Detect which cell encompasses the target text, then output its (X, Y) center coordinate. 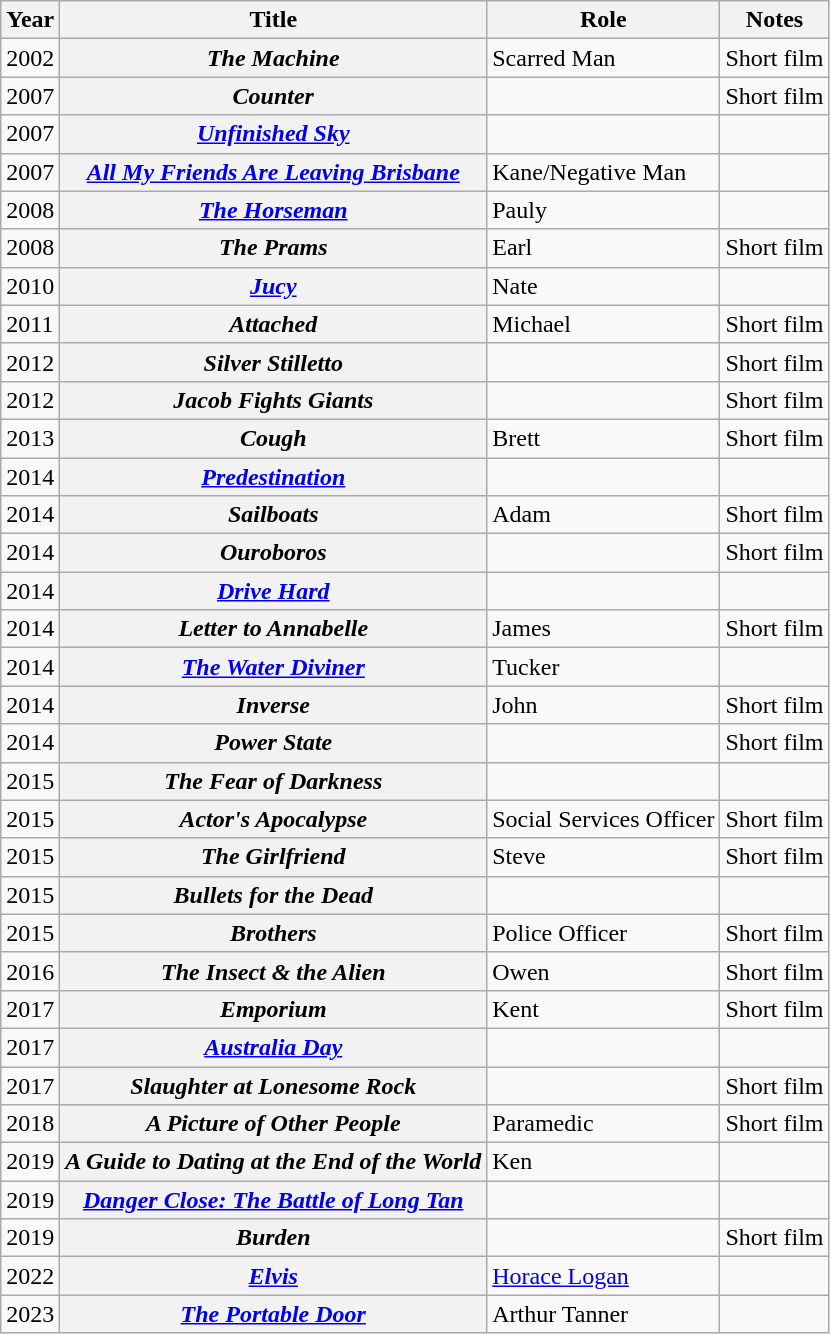
Letter to Annabelle (274, 629)
James (604, 629)
Elvis (274, 1276)
2022 (30, 1276)
Brett (604, 438)
Adam (604, 515)
2013 (30, 438)
Ouroboros (274, 553)
Michael (604, 324)
Slaughter at Lonesome Rock (274, 1085)
2010 (30, 286)
Horace Logan (604, 1276)
The Prams (274, 248)
The Portable Door (274, 1314)
Social Services Officer (604, 819)
Actor's Apocalypse (274, 819)
The Machine (274, 58)
Predestination (274, 477)
2016 (30, 971)
Nate (604, 286)
Kent (604, 1009)
Role (604, 20)
Title (274, 20)
The Fear of Darkness (274, 781)
Steve (604, 857)
Notes (774, 20)
Bullets for the Dead (274, 895)
Danger Close: The Battle of Long Tan (274, 1200)
Cough (274, 438)
Pauly (604, 210)
Counter (274, 96)
Jucy (274, 286)
Sailboats (274, 515)
Jacob Fights Giants (274, 400)
The Horseman (274, 210)
2023 (30, 1314)
Attached (274, 324)
Arthur Tanner (604, 1314)
A Picture of Other People (274, 1124)
2002 (30, 58)
Earl (604, 248)
Owen (604, 971)
Scarred Man (604, 58)
Police Officer (604, 933)
The Water Diviner (274, 667)
Unfinished Sky (274, 134)
Power State (274, 743)
Drive Hard (274, 591)
John (604, 705)
Silver Stilletto (274, 362)
The Girlfriend (274, 857)
Year (30, 20)
Paramedic (604, 1124)
2011 (30, 324)
Ken (604, 1162)
2018 (30, 1124)
Inverse (274, 705)
Kane/Negative Man (604, 172)
Brothers (274, 933)
Tucker (604, 667)
Burden (274, 1238)
Emporium (274, 1009)
A Guide to Dating at the End of the World (274, 1162)
All My Friends Are Leaving Brisbane (274, 172)
Australia Day (274, 1047)
The Insect & the Alien (274, 971)
